Search for the cell housing the specified text and yield its [x, y] center coordinate. 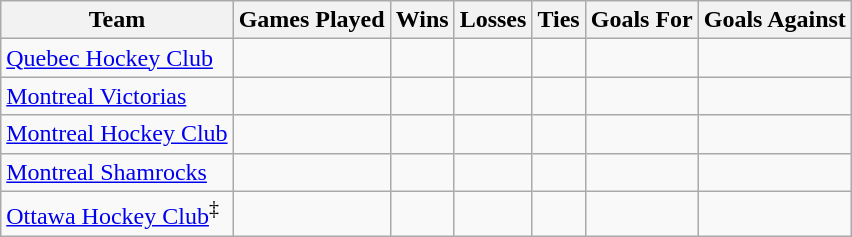
Goals For [642, 20]
Goals Against [774, 20]
Montreal Victorias [117, 96]
Losses [493, 20]
Montreal Shamrocks [117, 172]
Ties [558, 20]
Wins [422, 20]
Quebec Hockey Club [117, 58]
Ottawa Hockey Club‡ [117, 214]
Montreal Hockey Club [117, 134]
Team [117, 20]
Games Played [312, 20]
